For the text-containing cell, return its midpoint in (X, Y) coordinate format. 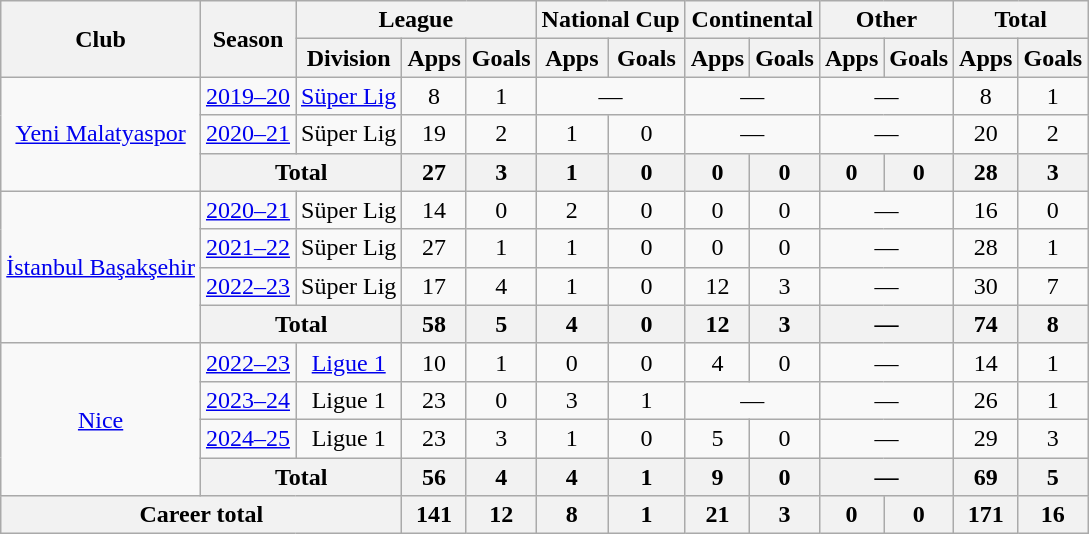
26 (986, 400)
56 (434, 477)
2019–20 (248, 96)
19 (434, 134)
Other (886, 20)
7 (1053, 286)
Club (101, 39)
Yeni Malatyaspor (101, 134)
League (416, 20)
Season (248, 39)
20 (986, 134)
30 (986, 286)
2021–22 (248, 248)
141 (434, 515)
74 (986, 324)
69 (986, 477)
171 (986, 515)
2024–25 (248, 438)
9 (717, 477)
Nice (101, 419)
17 (434, 286)
58 (434, 324)
21 (717, 515)
İstanbul Başakşehir (101, 267)
2023–24 (248, 400)
Division (349, 58)
29 (986, 438)
10 (434, 362)
National Cup (610, 20)
Career total (202, 515)
Continental (752, 20)
